Capture the cell that displays the provided text and extract its (X, Y) central coordinate. 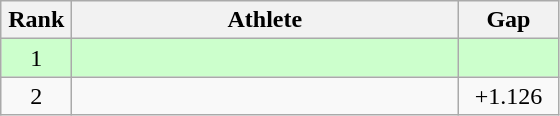
Athlete (265, 20)
Gap (508, 20)
2 (36, 96)
+1.126 (508, 96)
Rank (36, 20)
1 (36, 58)
